Capture the cell that displays the provided text and extract its (X, Y) central coordinate. 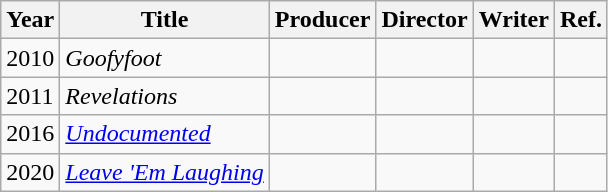
Goofyfoot (165, 58)
Year (30, 20)
2010 (30, 58)
Director (424, 20)
Producer (322, 20)
2016 (30, 134)
Undocumented (165, 134)
Revelations (165, 96)
Title (165, 20)
Writer (514, 20)
2011 (30, 96)
Ref. (580, 20)
2020 (30, 172)
Leave 'Em Laughing (165, 172)
